Search for the cell housing the specified text and yield its (X, Y) center coordinate. 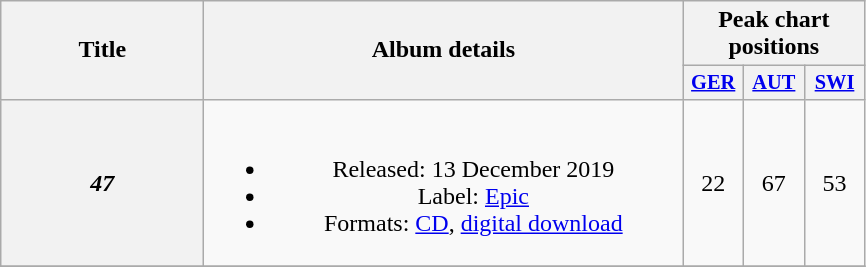
67 (774, 182)
Released: 13 December 2019Label: EpicFormats: CD, digital download (444, 182)
SWI (834, 83)
53 (834, 182)
Album details (444, 50)
22 (714, 182)
Title (102, 50)
Peak chart positions (774, 34)
47 (102, 182)
AUT (774, 83)
GER (714, 83)
